Search for the cell housing the specified text and yield its [X, Y] center coordinate. 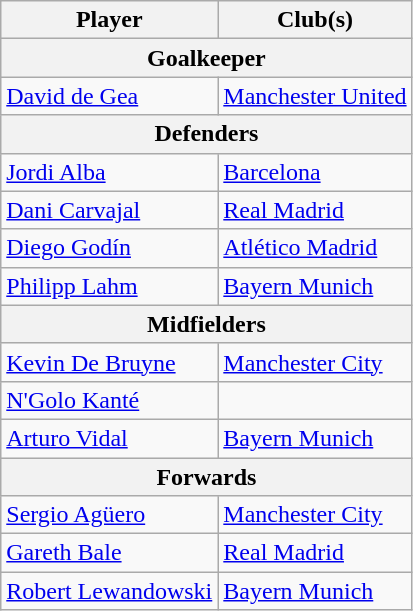
Barcelona [315, 172]
N'Golo Kanté [110, 400]
Club(s) [315, 20]
Atlético Madrid [315, 248]
Sergio Agüero [110, 515]
Arturo Vidal [110, 438]
Philipp Lahm [110, 286]
Defenders [206, 134]
Player [110, 20]
Midfielders [206, 324]
Kevin De Bruyne [110, 362]
Gareth Bale [110, 553]
Goalkeeper [206, 58]
Manchester United [315, 96]
David de Gea [110, 96]
Jordi Alba [110, 172]
Dani Carvajal [110, 210]
Diego Godín [110, 248]
Robert Lewandowski [110, 591]
Forwards [206, 477]
